Capture the cell that displays the provided text and extract its (X, Y) central coordinate. 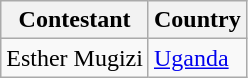
Uganda (197, 58)
Contestant (75, 20)
Country (197, 20)
Esther Mugizi (75, 58)
